Identify which cell holds the provided text, then report its (X, Y) central coordinate. 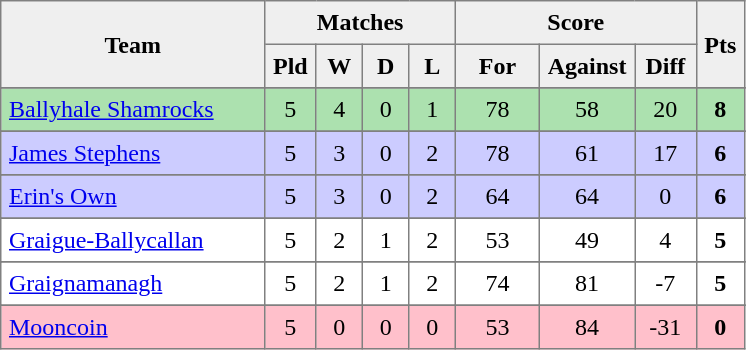
W (339, 66)
For (497, 66)
74 (497, 284)
20 (666, 110)
D (385, 66)
Graignamanagh (133, 284)
Mooncoin (133, 327)
49 (586, 240)
84 (586, 327)
Graigue-Ballycallan (133, 240)
L (432, 66)
58 (586, 110)
Diff (666, 66)
Ballyhale Shamrocks (133, 110)
-31 (666, 327)
Pts (720, 44)
Pld (290, 66)
17 (666, 153)
James Stephens (133, 153)
Erin's Own (133, 197)
Team (133, 44)
81 (586, 284)
-7 (666, 284)
Matches (360, 23)
Against (586, 66)
Score (576, 23)
8 (720, 110)
61 (586, 153)
